Identify which cell holds the provided text, then report its [X, Y] central coordinate. 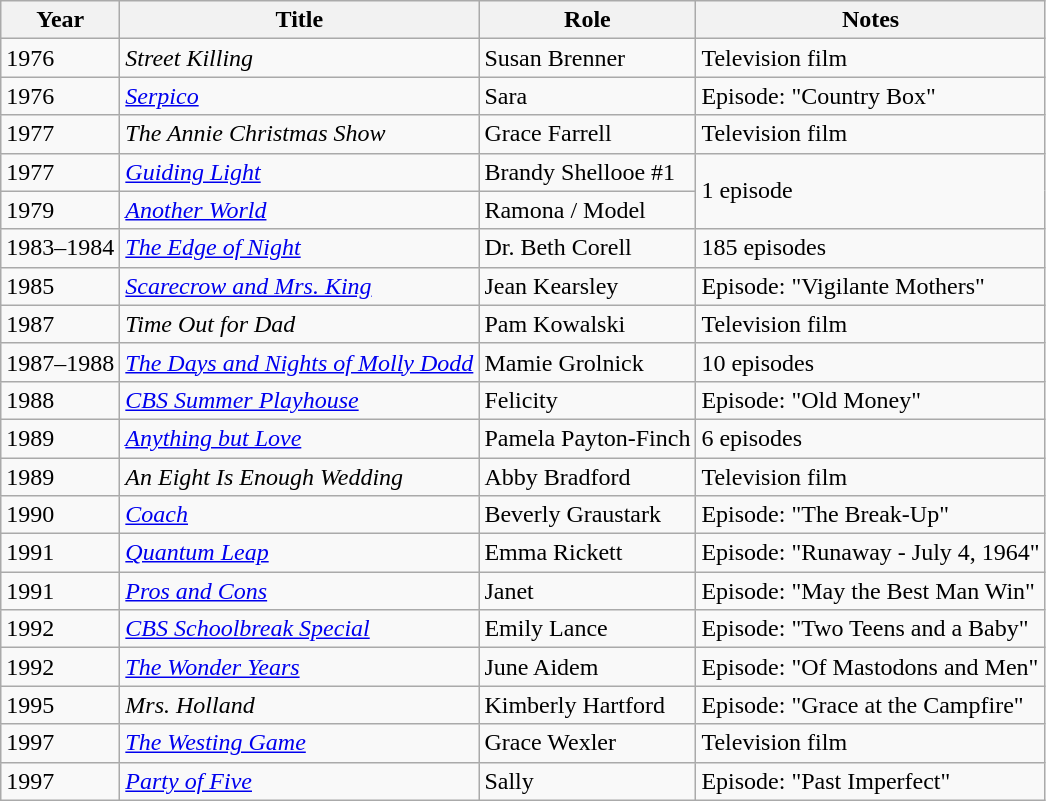
Brandy Shellooe #1 [588, 172]
1988 [60, 400]
185 episodes [870, 248]
Kimberly Hartford [588, 705]
Episode: "Past Imperfect" [870, 781]
Pam Kowalski [588, 324]
1983–1984 [60, 248]
Year [60, 20]
Pros and Cons [300, 591]
CBS Schoolbreak Special [300, 629]
Another World [300, 210]
Grace Wexler [588, 743]
Quantum Leap [300, 553]
Coach [300, 515]
Party of Five [300, 781]
Role [588, 20]
Mrs. Holland [300, 705]
Guiding Light [300, 172]
Emily Lance [588, 629]
An Eight Is Enough Wedding [300, 477]
1979 [60, 210]
Mamie Grolnick [588, 362]
Episode: "May the Best Man Win" [870, 591]
Felicity [588, 400]
Janet [588, 591]
Sally [588, 781]
10 episodes [870, 362]
The Days and Nights of Molly Dodd [300, 362]
Susan Brenner [588, 58]
CBS Summer Playhouse [300, 400]
1 episode [870, 191]
Beverly Graustark [588, 515]
Jean Kearsley [588, 286]
Emma Rickett [588, 553]
Pamela Payton-Finch [588, 438]
1995 [60, 705]
Ramona / Model [588, 210]
Episode: "Vigilante Mothers" [870, 286]
1987 [60, 324]
Episode: "Grace at the Campfire" [870, 705]
Sara [588, 96]
June Aidem [588, 667]
Episode: "Runaway - July 4, 1964" [870, 553]
Episode: "Of Mastodons and Men" [870, 667]
1985 [60, 286]
Abby Bradford [588, 477]
Street Killing [300, 58]
Episode: "Two Teens and a Baby" [870, 629]
Episode: "Old Money" [870, 400]
Scarecrow and Mrs. King [300, 286]
Title [300, 20]
The Annie Christmas Show [300, 134]
Dr. Beth Corell [588, 248]
The Edge of Night [300, 248]
Grace Farrell [588, 134]
The Westing Game [300, 743]
Episode: "Country Box" [870, 96]
6 episodes [870, 438]
Notes [870, 20]
The Wonder Years [300, 667]
1987–1988 [60, 362]
Episode: "The Break-Up" [870, 515]
Time Out for Dad [300, 324]
Serpico [300, 96]
1990 [60, 515]
Anything but Love [300, 438]
